Output the [X, Y] coordinate of the center of the cell containing the given text.  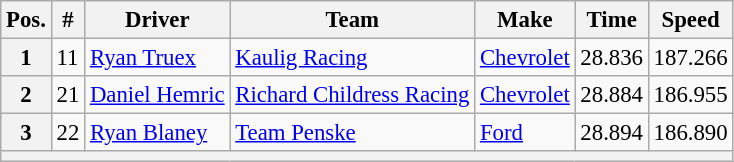
Team Penske [352, 133]
3 [26, 133]
22 [68, 133]
Speed [690, 20]
187.266 [690, 58]
# [68, 20]
186.955 [690, 95]
186.890 [690, 133]
Daniel Hemric [158, 95]
Make [525, 20]
Ryan Truex [158, 58]
28.884 [612, 95]
28.894 [612, 133]
Time [612, 20]
11 [68, 58]
Driver [158, 20]
Ryan Blaney [158, 133]
1 [26, 58]
Kaulig Racing [352, 58]
2 [26, 95]
Ford [525, 133]
Pos. [26, 20]
21 [68, 95]
28.836 [612, 58]
Team [352, 20]
Richard Childress Racing [352, 95]
